Return the (X, Y) coordinate for the center point of the cell that contains the specified text.  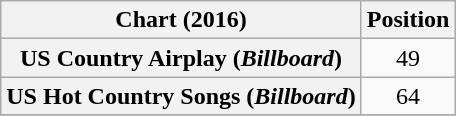
US Hot Country Songs (Billboard) (181, 96)
49 (408, 58)
Position (408, 20)
US Country Airplay (Billboard) (181, 58)
64 (408, 96)
Chart (2016) (181, 20)
